Locate the cell with the specified text and output its [X, Y] center coordinate. 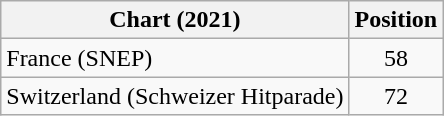
France (SNEP) [175, 58]
Position [396, 20]
72 [396, 96]
Chart (2021) [175, 20]
58 [396, 58]
Switzerland (Schweizer Hitparade) [175, 96]
